Pinpoint the cell where the given text exists, returning its (x, y) midpoint coordinate. 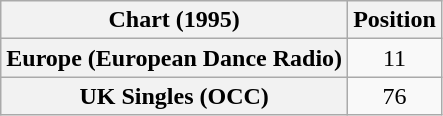
11 (395, 58)
Europe (European Dance Radio) (174, 58)
UK Singles (OCC) (174, 96)
Chart (1995) (174, 20)
Position (395, 20)
76 (395, 96)
